For the text-containing cell, return its midpoint in [X, Y] coordinate format. 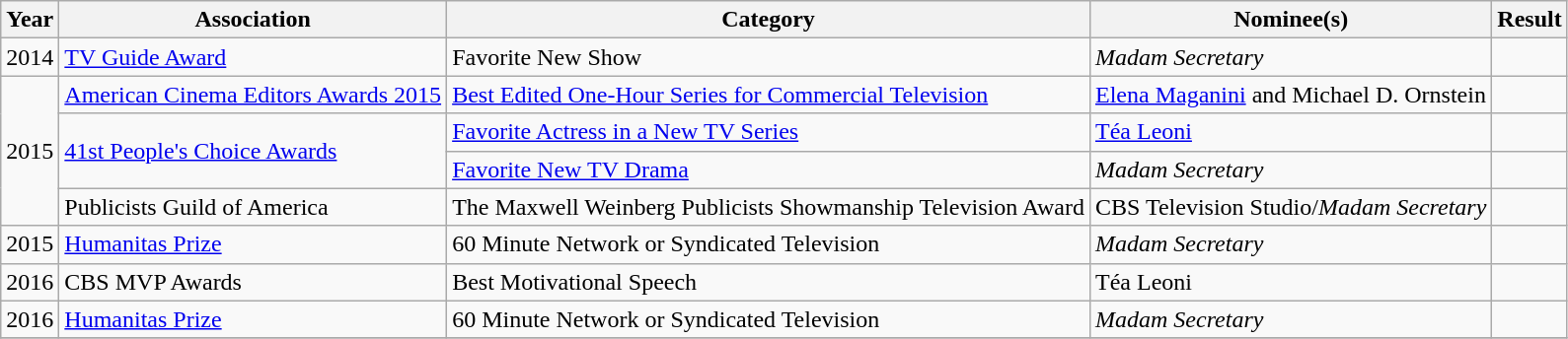
2014 [30, 57]
Nominee(s) [1291, 20]
Best Motivational Speech [769, 282]
Favorite New Show [769, 57]
Category [769, 20]
CBS Television Studio/Madam Secretary [1291, 207]
The Maxwell Weinberg Publicists Showmanship Television Award [769, 207]
Favorite New TV Drama [769, 169]
Result [1530, 20]
Favorite Actress in a New TV Series [769, 132]
Best Edited One-Hour Series for Commercial Television [769, 95]
CBS MVP Awards [253, 282]
Elena Maganini and Michael D. Ornstein [1291, 95]
TV Guide Award [253, 57]
American Cinema Editors Awards 2015 [253, 95]
41st People's Choice Awards [253, 151]
Publicists Guild of America [253, 207]
Association [253, 20]
Year [30, 20]
